Provide the (X, Y) coordinate of the cell's center where the given text is located.  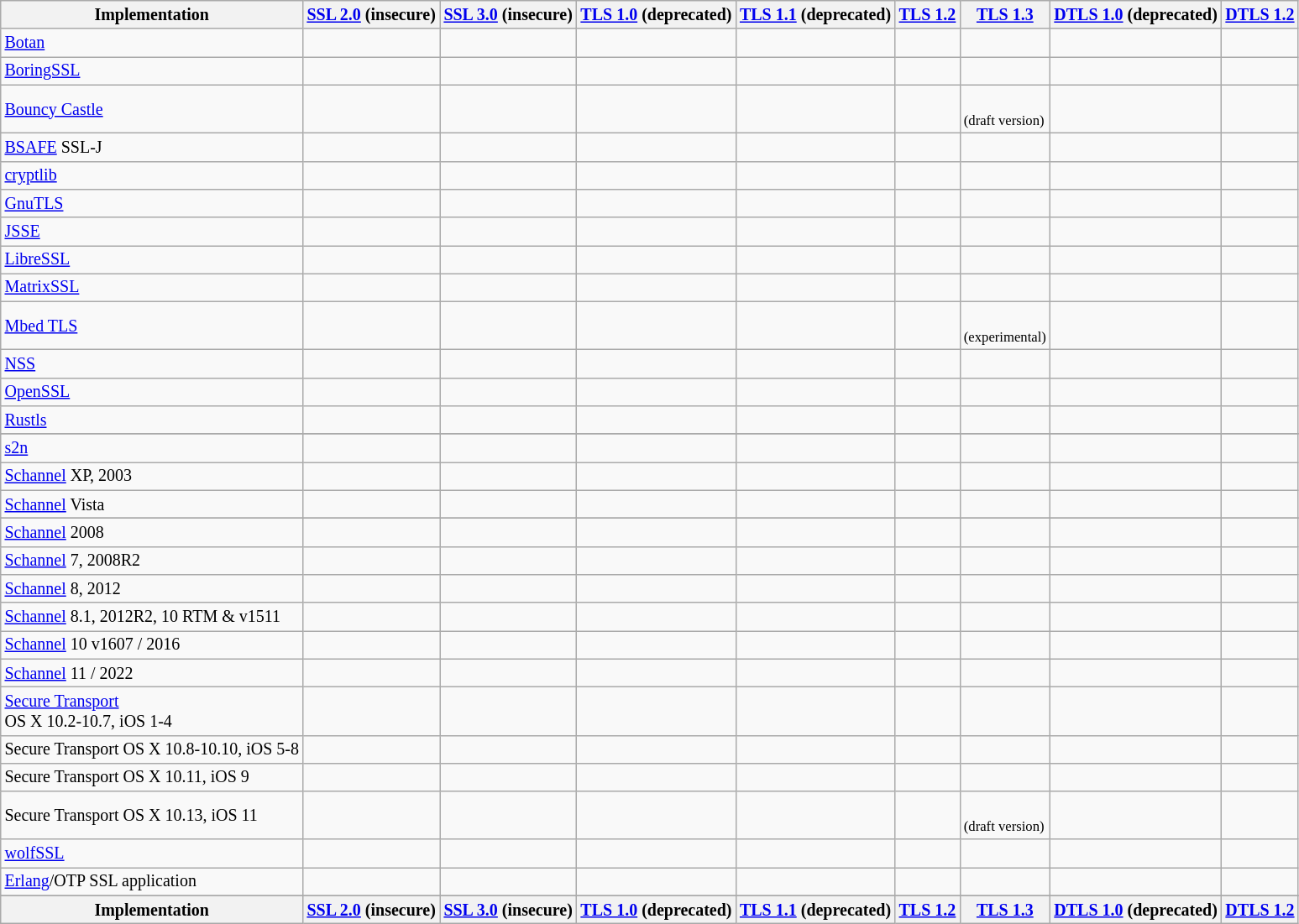
Secure Transport OS X 10.13, iOS 11 (152, 816)
JSSE (152, 232)
Erlang/OTP SSL application (152, 881)
BoringSSL (152, 70)
Mbed TLS (152, 326)
Schannel XP, 2003 (152, 477)
s2n (152, 448)
Schannel 10 v1607 / 2016 (152, 645)
(experimental) (1005, 326)
Secure Transport OS X 10.8-10.10, iOS 5-8 (152, 749)
Schannel 7, 2008R2 (152, 561)
Rustls (152, 420)
Schannel 2008 (152, 532)
Schannel 8, 2012 (152, 589)
cryptlib (152, 175)
NSS (152, 364)
Schannel 11 / 2022 (152, 673)
MatrixSSL (152, 287)
Schannel 8.1, 2012R2, 10 RTM & v1511 (152, 616)
Botan (152, 44)
GnuTLS (152, 203)
Bouncy Castle (152, 109)
Secure TransportOS X 10.2-10.7, iOS 1-4 (152, 712)
BSAFE SSL-J (152, 148)
wolfSSL (152, 854)
Secure Transport OS X 10.11, iOS 9 (152, 777)
LibreSSL (152, 260)
Schannel Vista (152, 505)
OpenSSL (152, 393)
